Scan for the cell matching the given text and deliver its [x, y] coordinate at center. 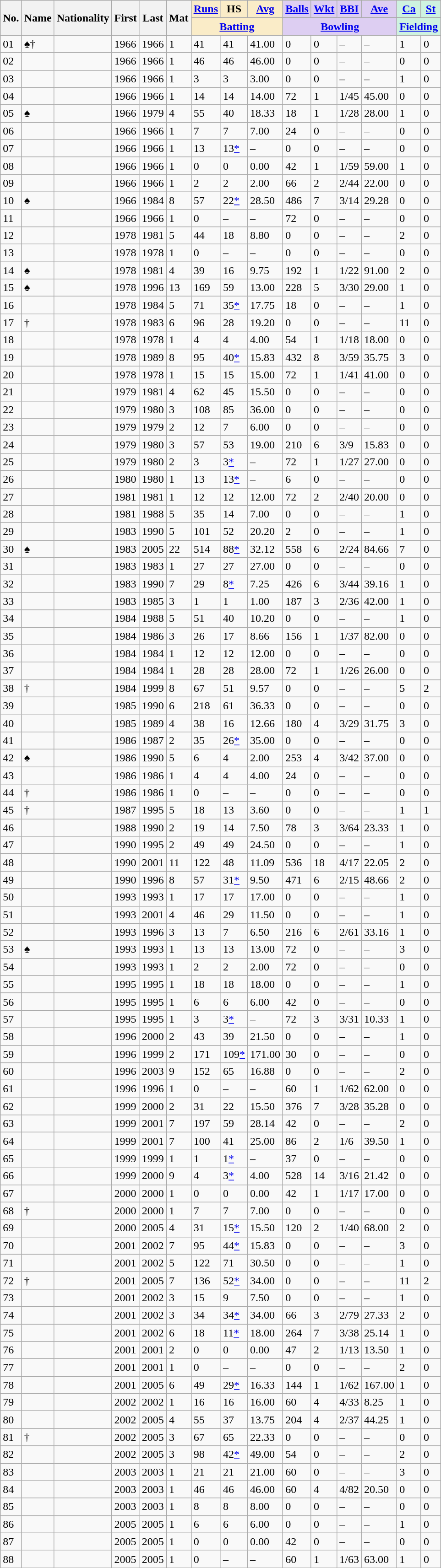
3/31 [349, 1019]
27.33 [379, 1315]
25.14 [379, 1333]
63 [11, 1124]
1/28 [349, 113]
101 [206, 532]
48.66 [379, 880]
4/82 [349, 1489]
04 [11, 96]
37.00 [379, 758]
156 [297, 636]
4/33 [349, 1402]
42.00 [379, 601]
1* [234, 1158]
26.00 [379, 671]
88 [11, 1559]
33.16 [379, 932]
376 [297, 1106]
68.00 [379, 1228]
2/24 [349, 549]
44.25 [379, 1420]
528 [297, 1176]
16.00 [266, 1402]
1/40 [349, 1228]
39.16 [379, 584]
171.00 [266, 1054]
05 [11, 113]
11.50 [266, 915]
62.00 [379, 1089]
109* [234, 1054]
514 [206, 549]
22* [234, 200]
16.88 [266, 1072]
426 [297, 584]
32 [11, 584]
1/27 [349, 462]
Fielding [419, 27]
8.25 [379, 1402]
35.75 [379, 357]
21.42 [379, 1176]
68 [11, 1211]
1/41 [349, 375]
21.50 [266, 1036]
Mat [179, 18]
81 [11, 1437]
50 [11, 897]
35* [234, 305]
35.28 [379, 1106]
19.00 [266, 444]
36.33 [266, 706]
216 [297, 932]
Ave [379, 9]
1/17 [349, 1193]
91.00 [379, 270]
187 [297, 601]
3/28 [349, 1106]
3/38 [349, 1333]
84.66 [379, 549]
4/17 [349, 862]
253 [297, 758]
84 [11, 1489]
88* [234, 549]
14.00 [266, 96]
83 [11, 1472]
77 [11, 1368]
432 [297, 357]
1/59 [349, 166]
58 [11, 1036]
56 [11, 1002]
36 [11, 653]
2/40 [349, 496]
6.50 [266, 932]
39.50 [379, 1141]
23.33 [379, 828]
29.00 [379, 288]
21.00 [266, 1472]
No. [11, 18]
8.00 [266, 1507]
3/29 [349, 723]
22.00 [379, 183]
40* [234, 357]
8.66 [266, 636]
2/15 [349, 880]
HS [234, 9]
3/64 [349, 828]
82.00 [379, 636]
7.25 [266, 584]
264 [297, 1333]
8.80 [266, 236]
22.33 [266, 1437]
73 [11, 1298]
28.14 [266, 1124]
558 [297, 549]
144 [297, 1385]
108 [206, 410]
11* [234, 1333]
31.75 [379, 723]
180 [297, 723]
49.00 [266, 1455]
471 [297, 880]
3/9 [349, 444]
1/63 [349, 1559]
120 [297, 1228]
74 [11, 1315]
20.00 [379, 496]
Ca [409, 9]
197 [206, 1124]
79 [11, 1402]
80 [11, 1420]
20 [11, 375]
34* [234, 1315]
09 [11, 183]
75 [11, 1333]
169 [206, 288]
2/44 [349, 183]
228 [297, 288]
Nationality [83, 18]
3/42 [349, 758]
8* [234, 584]
1/18 [349, 340]
02 [11, 61]
36.00 [266, 410]
45.00 [379, 96]
13.50 [379, 1350]
536 [297, 862]
28.50 [266, 200]
17.75 [266, 305]
1/37 [349, 636]
18.33 [266, 113]
167.00 [379, 1385]
87 [11, 1541]
25 [11, 462]
2/37 [349, 1420]
Bowling [340, 27]
3/16 [349, 1176]
06 [11, 131]
192 [297, 270]
1/6 [349, 1141]
St [430, 9]
Last [153, 18]
24.50 [266, 845]
Batting [237, 27]
2/61 [349, 932]
15.00 [266, 375]
20.20 [266, 532]
BBI [349, 9]
31* [234, 880]
1/45 [349, 96]
10.33 [379, 1019]
486 [297, 200]
16.33 [266, 1385]
96 [206, 323]
3/30 [349, 288]
Balls [297, 9]
9.57 [266, 688]
3/44 [349, 584]
1/13 [349, 1350]
23 [11, 427]
03 [11, 79]
29.28 [379, 200]
210 [297, 444]
3/14 [349, 200]
42* [234, 1455]
First [125, 18]
98 [206, 1455]
2/79 [349, 1315]
59.00 [379, 166]
204 [297, 1420]
218 [206, 706]
01 [11, 44]
2/36 [349, 601]
26* [234, 740]
10 [11, 200]
69 [11, 1228]
63.00 [379, 1559]
32.12 [266, 549]
Avg [266, 9]
13.75 [266, 1420]
10.20 [266, 619]
44* [234, 1245]
100 [206, 1141]
35.00 [266, 740]
82 [11, 1455]
Name [38, 18]
25.00 [266, 1141]
12.66 [266, 723]
1.00 [266, 601]
3.00 [266, 79]
29* [234, 1385]
15* [234, 1228]
76 [11, 1350]
♠† [38, 44]
70 [11, 1245]
Wkt [324, 9]
19.20 [266, 323]
171 [206, 1054]
1/26 [349, 671]
07 [11, 148]
1/22 [349, 270]
3.60 [266, 810]
30.50 [266, 1263]
3/59 [349, 357]
136 [206, 1280]
22.05 [379, 862]
33 [11, 601]
Runs [206, 9]
52* [234, 1280]
08 [11, 166]
11.09 [266, 862]
20.50 [379, 1489]
9.75 [266, 270]
152 [206, 1072]
64 [11, 1141]
9.50 [266, 880]
